Return the [x, y] coordinate for the center point of the cell that contains the specified text.  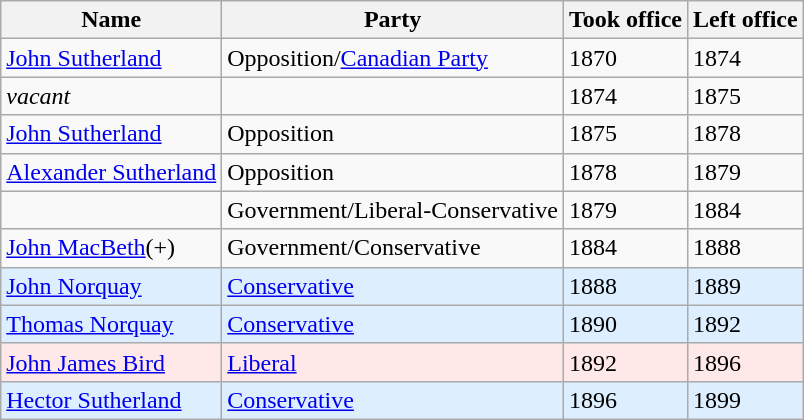
Left office [746, 20]
John James Bird [112, 362]
Name [112, 20]
Party [393, 20]
Liberal [393, 362]
1890 [625, 324]
1899 [746, 400]
Hector Sutherland [112, 400]
vacant [112, 96]
Alexander Sutherland [112, 172]
John MacBeth(+) [112, 248]
1870 [625, 58]
Government/Conservative [393, 248]
Opposition/Canadian Party [393, 58]
Government/Liberal-Conservative [393, 210]
1889 [746, 286]
Took office [625, 20]
Thomas Norquay [112, 324]
John Norquay [112, 286]
